Extract the (x, y) coordinate from the center of the cell holding the provided text.  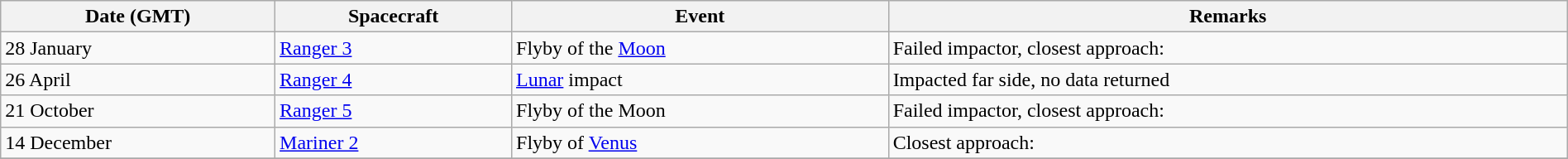
Closest approach: (1227, 142)
Lunar impact (700, 79)
26 April (138, 79)
Mariner 2 (394, 142)
14 December (138, 142)
Ranger 3 (394, 48)
21 October (138, 111)
Date (GMT) (138, 17)
28 January (138, 48)
Flyby of Venus (700, 142)
Ranger 5 (394, 111)
Ranger 4 (394, 79)
Event (700, 17)
Impacted far side, no data returned (1227, 79)
Remarks (1227, 17)
Spacecraft (394, 17)
